Pinpoint the cell where the given text exists, returning its (X, Y) midpoint coordinate. 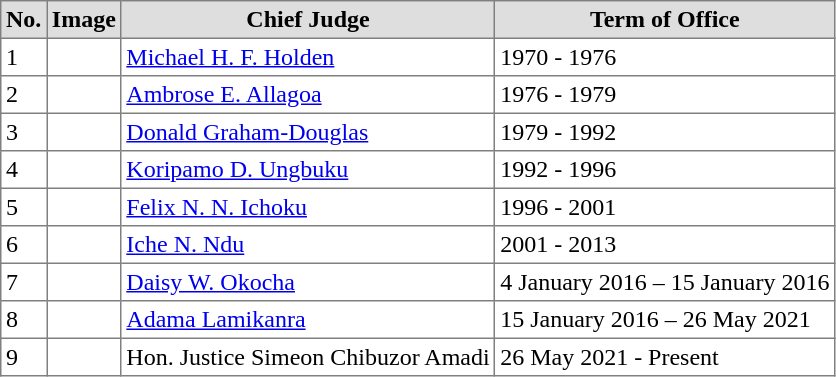
Adama Lamikanra (308, 320)
1976 - 1979 (665, 95)
9 (24, 357)
1 (24, 57)
Felix N. N. Ichoku (308, 207)
Ambrose E. Allagoa (308, 95)
Hon. Justice Simeon Chibuzor Amadi (308, 357)
2001 - 2013 (665, 245)
Image (84, 20)
4 (24, 170)
Daisy W. Okocha (308, 282)
6 (24, 245)
Term of Office (665, 20)
5 (24, 207)
15 January 2016 – 26 May 2021 (665, 320)
1992 - 1996 (665, 170)
2 (24, 95)
Michael H. F. Holden (308, 57)
3 (24, 132)
Koripamo D. Ungbuku (308, 170)
1979 - 1992 (665, 132)
Donald Graham-Douglas (308, 132)
1996 - 2001 (665, 207)
7 (24, 282)
26 May 2021 - Present (665, 357)
8 (24, 320)
No. (24, 20)
1970 - 1976 (665, 57)
4 January 2016 – 15 January 2016 (665, 282)
Chief Judge (308, 20)
Iche N. Ndu (308, 245)
